Find where the given text appears and provide that cell's center as (x, y) coordinate. 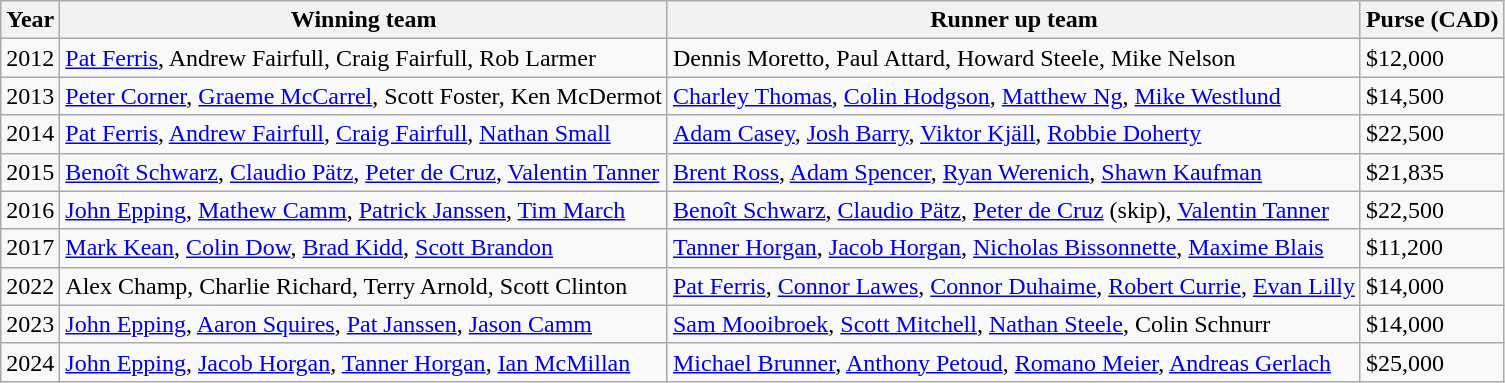
2015 (30, 172)
Dennis Moretto, Paul Attard, Howard Steele, Mike Nelson (1014, 58)
Benoît Schwarz, Claudio Pätz, Peter de Cruz, Valentin Tanner (364, 172)
Charley Thomas, Colin Hodgson, Matthew Ng, Mike Westlund (1014, 96)
Benoît Schwarz, Claudio Pätz, Peter de Cruz (skip), Valentin Tanner (1014, 210)
Runner up team (1014, 20)
2016 (30, 210)
$21,835 (1432, 172)
Pat Ferris, Connor Lawes, Connor Duhaime, Robert Currie, Evan Lilly (1014, 286)
John Epping, Jacob Horgan, Tanner Horgan, Ian McMillan (364, 362)
Year (30, 20)
Tanner Horgan, Jacob Horgan, Nicholas Bissonnette, Maxime Blais (1014, 248)
Sam Mooibroek, Scott Mitchell, Nathan Steele, Colin Schnurr (1014, 324)
$25,000 (1432, 362)
John Epping, Aaron Squires, Pat Janssen, Jason Camm (364, 324)
2012 (30, 58)
2024 (30, 362)
2017 (30, 248)
2014 (30, 134)
$11,200 (1432, 248)
Adam Casey, Josh Barry, Viktor Kjäll, Robbie Doherty (1014, 134)
Mark Kean, Colin Dow, Brad Kidd, Scott Brandon (364, 248)
$12,000 (1432, 58)
2023 (30, 324)
Peter Corner, Graeme McCarrel, Scott Foster, Ken McDermot (364, 96)
Michael Brunner, Anthony Petoud, Romano Meier, Andreas Gerlach (1014, 362)
Brent Ross, Adam Spencer, Ryan Werenich, Shawn Kaufman (1014, 172)
2013 (30, 96)
Pat Ferris, Andrew Fairfull, Craig Fairfull, Rob Larmer (364, 58)
Winning team (364, 20)
$14,500 (1432, 96)
Pat Ferris, Andrew Fairfull, Craig Fairfull, Nathan Small (364, 134)
2022 (30, 286)
Purse (CAD) (1432, 20)
John Epping, Mathew Camm, Patrick Janssen, Tim March (364, 210)
Alex Champ, Charlie Richard, Terry Arnold, Scott Clinton (364, 286)
